Determine the [X, Y] coordinate at the center of the cell enclosing the given text.  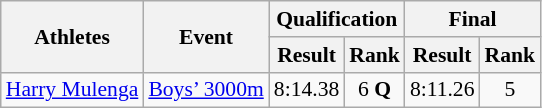
5 [510, 90]
Boys’ 3000m [206, 90]
Qualification [337, 19]
Event [206, 36]
8:14.38 [306, 90]
Harry Mulenga [72, 90]
Athletes [72, 36]
8:11.26 [442, 90]
Final [472, 19]
6 Q [374, 90]
